For the text-containing cell, return its midpoint in (x, y) coordinate format. 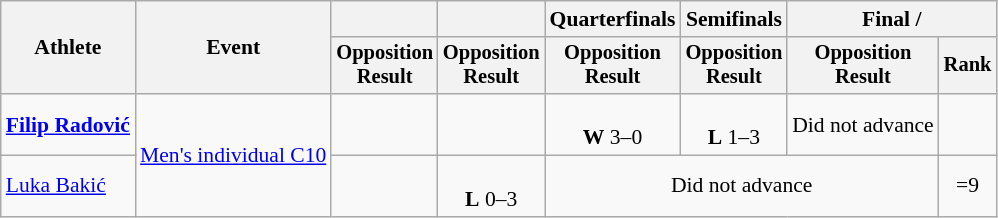
Athlete (68, 48)
Quarterfinals (613, 19)
Rank (968, 66)
=9 (968, 186)
W 3–0 (613, 124)
Final / (892, 19)
L 1–3 (734, 124)
Filip Radović (68, 124)
Semifinals (734, 19)
Luka Bakić (68, 186)
Event (233, 48)
L 0–3 (492, 186)
Men's individual C10 (233, 155)
